Pinpoint the cell where the given text exists, returning its [X, Y] midpoint coordinate. 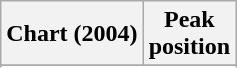
Peakposition [189, 34]
Chart (2004) [72, 34]
